Detect which cell encompasses the target text, then output its [x, y] center coordinate. 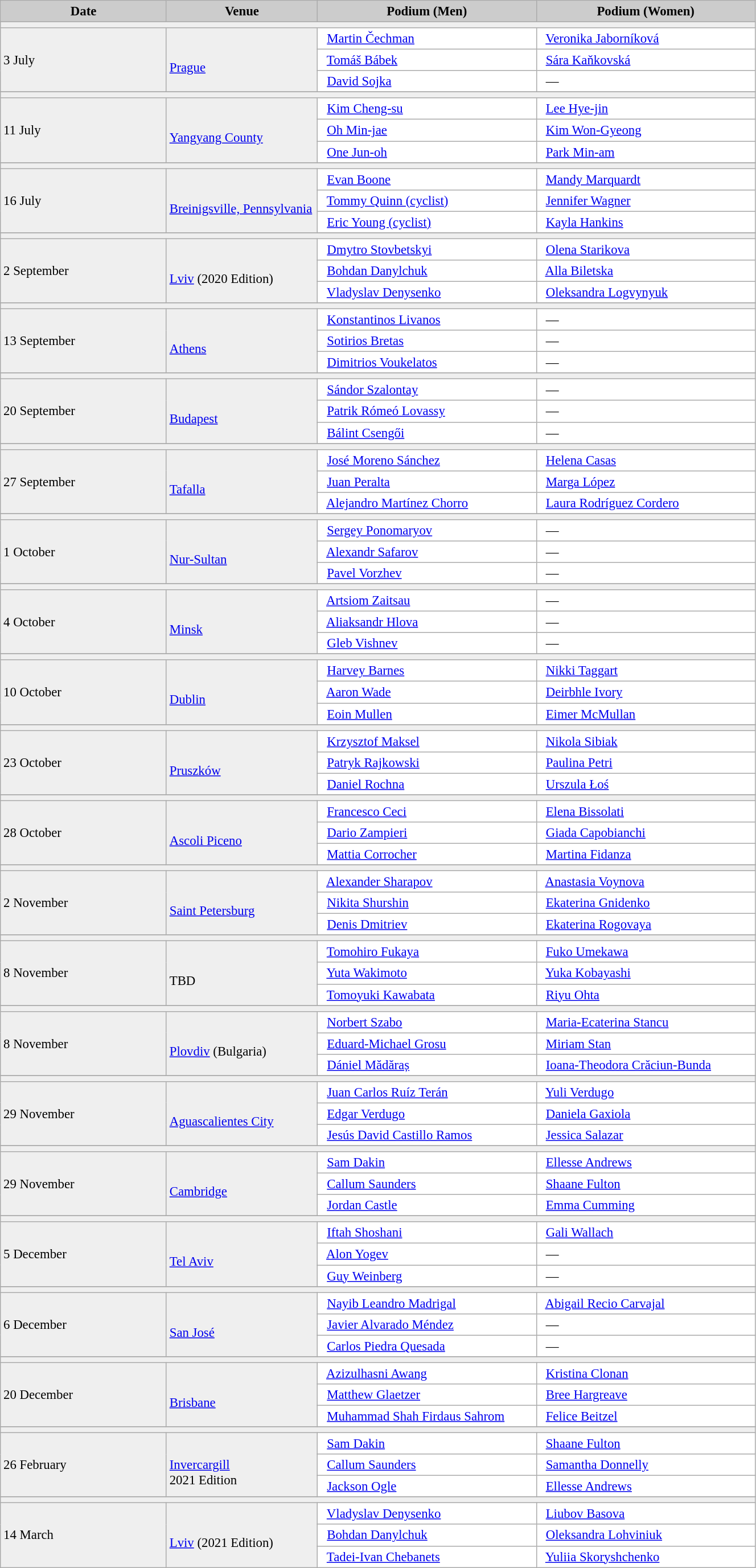
10 October [84, 692]
Sotirios Bretas [427, 341]
Harvey Barnes [427, 671]
Tel Aviv [241, 1254]
Iftah Shoshani [427, 1233]
Abigail Recio Carvajal [646, 1303]
Nikita Shurshin [427, 903]
Martin Čechman [427, 39]
Elena Bissolati [646, 811]
Prague [241, 60]
Minsk [241, 622]
Deirbhle Ivory [646, 692]
Giada Capobianchi [646, 833]
Daniela Gaxiola [646, 1114]
16 July [84, 200]
Kim Won-Gyeong [646, 130]
Laura Rodríguez Cordero [646, 503]
20 December [84, 1395]
1 October [84, 552]
Breinigsville, Pennsylvania [241, 200]
Konstantinos Livanos [427, 320]
Liubov Basova [646, 1514]
Dmytro Stovbetskyi [427, 249]
Tommy Quinn (cyclist) [427, 200]
26 February [84, 1466]
Matthew Glaetzer [427, 1395]
Athens [241, 342]
Patrik Rómeó Lovassy [427, 412]
Dario Zampieri [427, 833]
Alexander Sharapov [427, 882]
Daniel Rochna [427, 784]
2 September [84, 271]
20 September [84, 411]
Nikki Taggart [646, 671]
Tomáš Bábek [427, 60]
Ioana-Theodora Crăciun-Bunda [646, 1065]
Tomohiro Fukaya [427, 952]
Ascoli Piceno [241, 832]
Veronika Jaborníková [646, 39]
Jordan Castle [427, 1205]
Sándor Szalontay [427, 390]
2 November [84, 903]
Dimitrios Voukelatos [427, 363]
Nur-Sultan [241, 552]
Podium (Men) [427, 11]
Lviv (2021 Edition) [241, 1535]
Eoin Mullen [427, 714]
Eimer McMullan [646, 714]
Ekaterina Gnidenko [646, 903]
Yuli Verdugo [646, 1093]
Edgar Verdugo [427, 1114]
Marga López [646, 482]
Pavel Vorzhev [427, 573]
Venue [241, 11]
11 July [84, 130]
Alla Biletska [646, 271]
23 October [84, 763]
Eric Young (cyclist) [427, 222]
Juan Peralta [427, 482]
Juan Carlos Ruíz Terán [427, 1093]
Carlos Piedra Quesada [427, 1346]
6 December [84, 1324]
Kristina Clonan [646, 1373]
TBD [241, 974]
Azizulhasni Awang [427, 1373]
Javier Alvarado Méndez [427, 1324]
Riyu Ohta [646, 995]
Gleb Vishnev [427, 643]
Yangyang County [241, 130]
Artsiom Zaitsau [427, 601]
Tafalla [241, 482]
Lee Hye-jin [646, 109]
Maria-Ecaterina Stancu [646, 1022]
Evan Boone [427, 179]
Jessica Salazar [646, 1135]
Oleksandra Logvynyuk [646, 292]
Yuliia Skoryshchenko [646, 1557]
Aaron Wade [427, 692]
Yuta Wakimoto [427, 974]
Norbert Szabo [427, 1022]
Park Min-am [646, 152]
Bree Hargreave [646, 1395]
Helena Casas [646, 460]
Brisbane [241, 1395]
Jennifer Wagner [646, 200]
Plovdiv (Bulgaria) [241, 1043]
Olena Starikova [646, 249]
Guy Weinberg [427, 1276]
28 October [84, 832]
Cambridge [241, 1184]
Tadei-Ivan Chebanets [427, 1557]
Krzysztof Maksel [427, 741]
Sára Kaňkovská [646, 60]
Gali Wallach [646, 1233]
Patryk Rajkowski [427, 762]
Dániel Mădăraș [427, 1065]
27 September [84, 482]
Sergey Ponomaryov [427, 531]
Alejandro Martínez Chorro [427, 503]
Budapest [241, 411]
Miriam Stan [646, 1044]
14 March [84, 1535]
5 December [84, 1254]
Mattia Corrocher [427, 854]
Felice Beitzel [646, 1416]
One Jun-oh [427, 152]
Yuka Kobayashi [646, 974]
Fuko Umekawa [646, 952]
Date [84, 11]
Eduard-Michael Grosu [427, 1044]
Oleksandra Lohviniuk [646, 1536]
Invercargill2021 Edition [241, 1466]
Podium (Women) [646, 11]
Pruszków [241, 763]
Aliaksandr Hlova [427, 622]
Kim Cheng-su [427, 109]
Dublin [241, 692]
José Moreno Sánchez [427, 460]
Oh Min-jae [427, 130]
Urszula Łoś [646, 784]
Saint Petersburg [241, 903]
Alon Yogev [427, 1254]
Muhammad Shah Firdaus Sahrom [427, 1416]
Kayla Hankins [646, 222]
Jesús David Castillo Ramos [427, 1135]
13 September [84, 342]
David Sojka [427, 81]
Aguascalientes City [241, 1114]
Denis Dmitriev [427, 925]
Tomoyuki Kawabata [427, 995]
Anastasia Voynova [646, 882]
San José [241, 1324]
Alexandr Safarov [427, 552]
Martina Fidanza [646, 854]
Nayib Leandro Madrigal [427, 1303]
4 October [84, 622]
Ekaterina Rogovaya [646, 925]
Bálint Csengői [427, 433]
Lviv (2020 Edition) [241, 271]
3 July [84, 60]
Francesco Ceci [427, 811]
Jackson Ogle [427, 1487]
Paulina Petri [646, 762]
Mandy Marquardt [646, 179]
Samantha Donnelly [646, 1465]
Nikola Sibiak [646, 741]
Emma Cumming [646, 1205]
